Detect which cell encompasses the target text, then output its [X, Y] center coordinate. 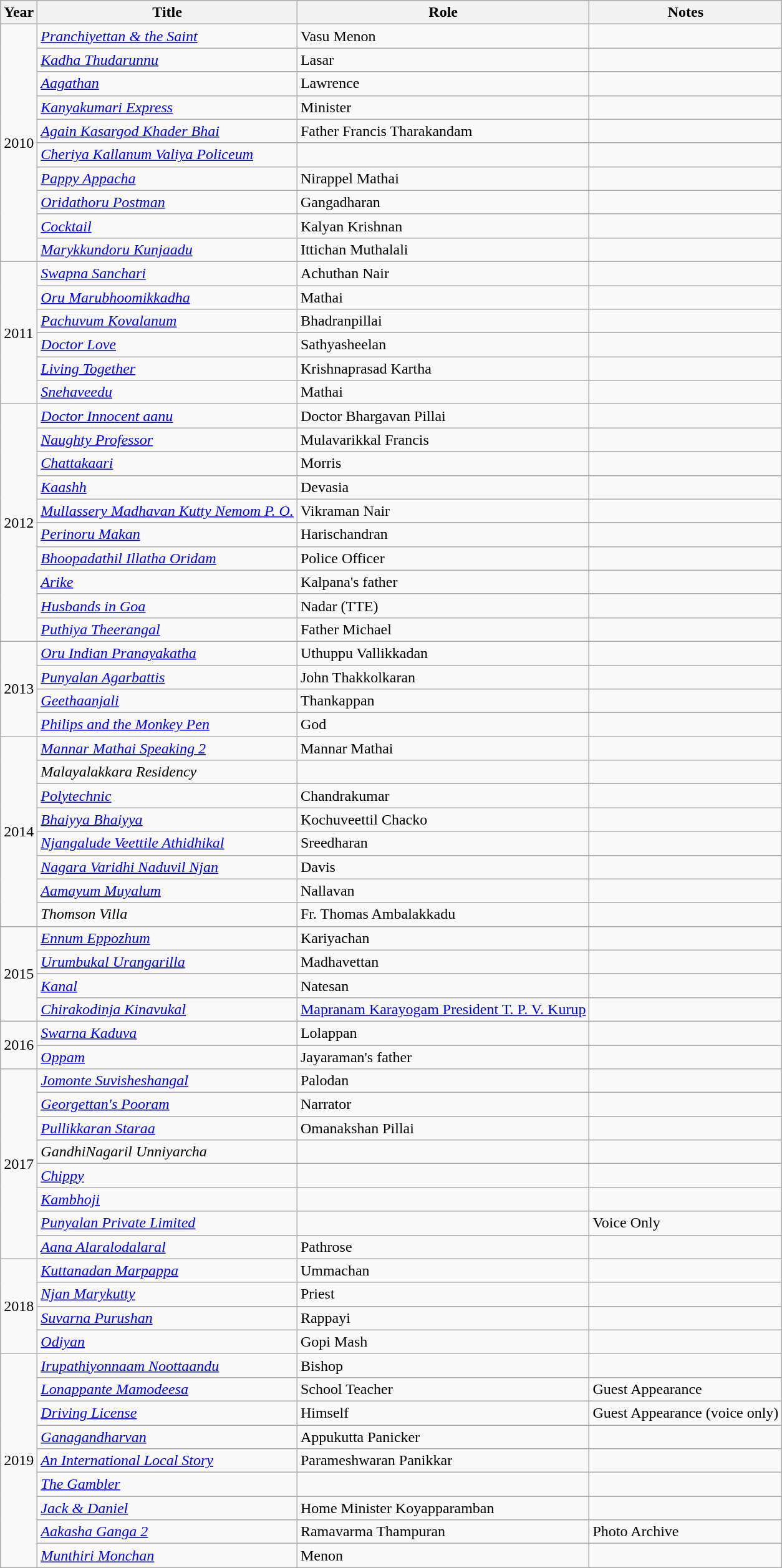
Nirappel Mathai [443, 178]
Kochuveettil Chacko [443, 820]
Voice Only [686, 1223]
Pullikkaran Staraa [167, 1128]
Mapranam Karayogam President T. P. V. Kurup [443, 1009]
Pranchiyettan & the Saint [167, 36]
Swapna Sanchari [167, 273]
Lawrence [443, 84]
Punyalan Agarbattis [167, 677]
Gopi Mash [443, 1342]
Jayaraman's father [443, 1057]
Lonappante Mamodeesa [167, 1389]
Narrator [443, 1105]
John Thakkolkaran [443, 677]
Urumbukal Urangarilla [167, 962]
Oru Indian Pranayakatha [167, 653]
Minister [443, 107]
Aakasha Ganga 2 [167, 1532]
Sreedharan [443, 843]
Living Together [167, 369]
Polytechnic [167, 796]
2019 [19, 1461]
Palodan [443, 1081]
Georgettan's Pooram [167, 1105]
Rappayi [443, 1318]
Bhadranpillai [443, 321]
Oridathoru Postman [167, 202]
2010 [19, 143]
Njangalude Veettile Athidhikal [167, 843]
Menon [443, 1556]
Priest [443, 1294]
Kalpana's father [443, 582]
Njan Marykutty [167, 1294]
Aana Alaralodalaral [167, 1247]
Vasu Menon [443, 36]
GandhiNagaril Unniyarcha [167, 1152]
Irupathiyonnaam Noottaandu [167, 1365]
Madhavettan [443, 962]
Again Kasargod Khader Bhai [167, 131]
2012 [19, 523]
Mannar Mathai Speaking 2 [167, 748]
Arike [167, 582]
Kanyakumari Express [167, 107]
Police Officer [443, 558]
Bishop [443, 1365]
Marykkundoru Kunjaadu [167, 249]
Kaashh [167, 487]
Doctor Bhargavan Pillai [443, 416]
Achuthan Nair [443, 273]
Odiyan [167, 1342]
Jomonte Suvisheshangal [167, 1081]
Thomson Villa [167, 914]
Ganagandharvan [167, 1436]
Naughty Professor [167, 440]
School Teacher [443, 1389]
Kanal [167, 985]
Mullassery Madhavan Kutty Nemom P. O. [167, 511]
Cocktail [167, 226]
Driving License [167, 1413]
Father Michael [443, 629]
Fr. Thomas Ambalakkadu [443, 914]
Pathrose [443, 1247]
Natesan [443, 985]
Oppam [167, 1057]
Nagara Varidhi Naduvil Njan [167, 867]
Title [167, 12]
Kadha Thudarunnu [167, 60]
Punyalan Private Limited [167, 1223]
2017 [19, 1164]
Nadar (TTE) [443, 606]
Jack & Daniel [167, 1508]
2014 [19, 831]
Geethaanjali [167, 701]
Guest Appearance [686, 1389]
Ittichan Muthalali [443, 249]
Perinoru Makan [167, 535]
2013 [19, 689]
Himself [443, 1413]
Bhaiyya Bhaiyya [167, 820]
Lasar [443, 60]
Kariyachan [443, 938]
Uthuppu Vallikkadan [443, 653]
Appukutta Panicker [443, 1436]
2016 [19, 1045]
Chirakodinja Kinavukal [167, 1009]
2015 [19, 974]
Swarna Kaduva [167, 1033]
Sathyasheelan [443, 345]
Oru Marubhoomikkadha [167, 298]
Cheriya Kallanum Valiya Policeum [167, 155]
Doctor Innocent aanu [167, 416]
Kambhoji [167, 1199]
The Gambler [167, 1484]
2011 [19, 332]
Philips and the Monkey Pen [167, 725]
Nallavan [443, 891]
Kalyan Krishnan [443, 226]
Doctor Love [167, 345]
Ennum Eppozhum [167, 938]
Snehaveedu [167, 392]
Parameshwaran Panikkar [443, 1461]
Photo Archive [686, 1532]
Puthiya Theerangal [167, 629]
Aagathan [167, 84]
Ramavarma Thampuran [443, 1532]
Home Minister Koyapparamban [443, 1508]
Pappy Appacha [167, 178]
Lolappan [443, 1033]
Davis [443, 867]
2018 [19, 1306]
Year [19, 12]
Suvarna Purushan [167, 1318]
Role [443, 12]
An International Local Story [167, 1461]
Mulavarikkal Francis [443, 440]
Pachuvum Kovalanum [167, 321]
God [443, 725]
Kuttanadan Marpappa [167, 1270]
Father Francis Tharakandam [443, 131]
Chandrakumar [443, 796]
Guest Appearance (voice only) [686, 1413]
Vikraman Nair [443, 511]
Devasia [443, 487]
Bhoopadathil Illatha Oridam [167, 558]
Malayalakkara Residency [167, 772]
Omanakshan Pillai [443, 1128]
Krishnaprasad Kartha [443, 369]
Chattakaari [167, 463]
Chippy [167, 1176]
Ummachan [443, 1270]
Mannar Mathai [443, 748]
Gangadharan [443, 202]
Aamayum Muyalum [167, 891]
Thankappan [443, 701]
Notes [686, 12]
Harischandran [443, 535]
Munthiri Monchan [167, 1556]
Morris [443, 463]
Husbands in Goa [167, 606]
